Provide the (X, Y) coordinate of the cell's center where the given text is located.  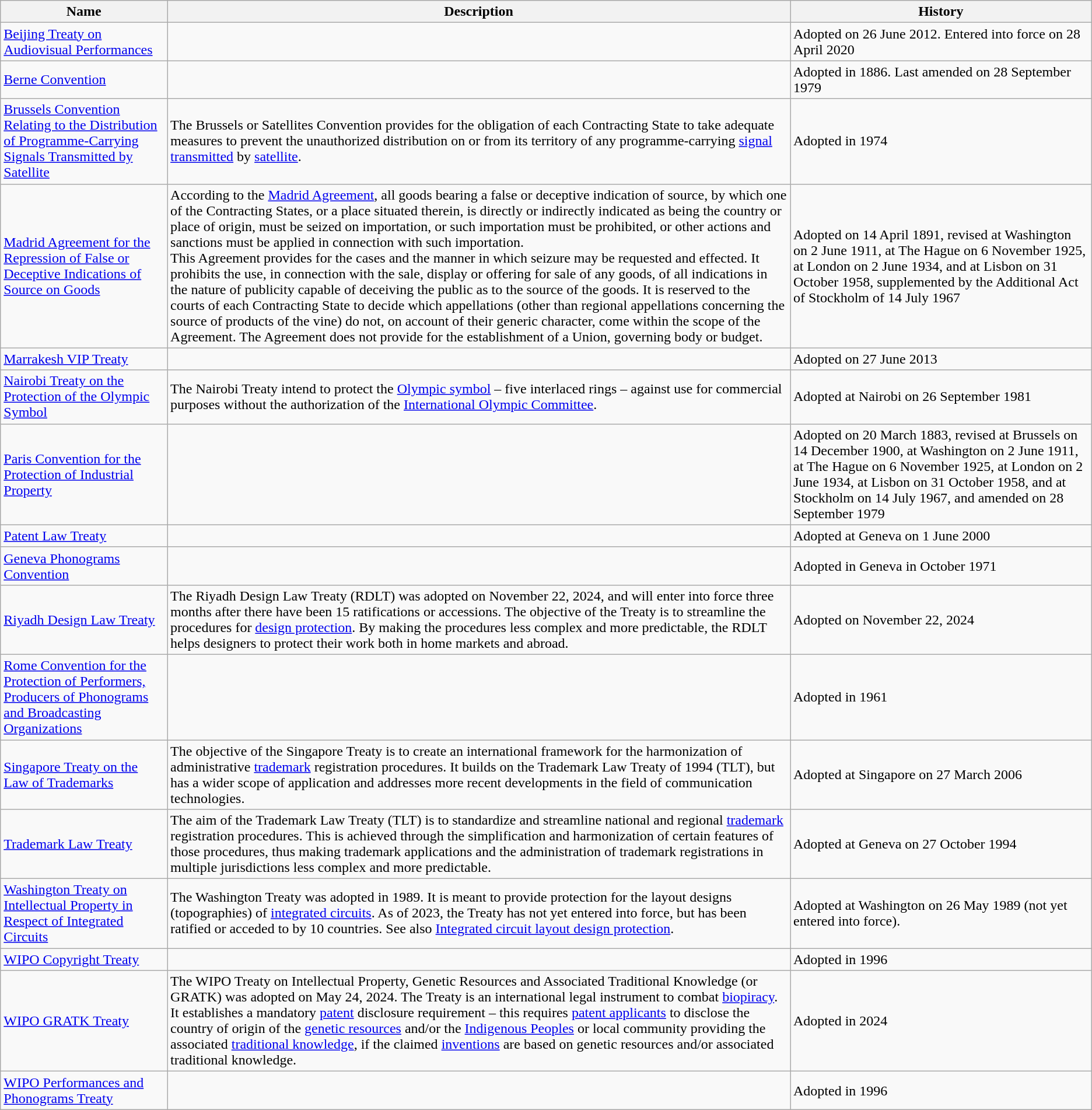
Adopted at Washington on 26 May 1989 (not yet entered into force). (940, 914)
Trademark Law Treaty (84, 844)
Geneva Phonograms Convention (84, 566)
Adopted on November 22, 2024 (940, 620)
Riyadh Design Law Treaty (84, 620)
Brussels Convention Relating to the Distribution of Programme-Carrying Signals Transmitted by Satellite (84, 141)
Description (479, 12)
Washington Treaty on Intellectual Property in Respect of Integrated Circuits (84, 914)
Adopted at Singapore on 27 March 2006 (940, 775)
WIPO GRATK Treaty (84, 1021)
Adopted at Geneva on 1 June 2000 (940, 536)
Adopted on 26 June 2012. Entered into force on 28 April 2020 (940, 42)
Marrakesh VIP Treaty (84, 359)
History (940, 12)
Patent Law Treaty (84, 536)
Adopted in 1886. Last amended on 28 September 1979 (940, 79)
Adopted in Geneva in October 1971 (940, 566)
Adopted at Nairobi on 26 September 1981 (940, 397)
Beijing Treaty on Audiovisual Performances (84, 42)
Madrid Agreement for the Repression of False or Deceptive Indications of Source on Goods (84, 266)
Adopted at Geneva on 27 October 1994 (940, 844)
Adopted in 1974 (940, 141)
WIPO Performances and Phonograms Treaty (84, 1090)
Singapore Treaty on the Law of Trademarks (84, 775)
Adopted in 1961 (940, 697)
Name (84, 12)
Rome Convention for the Protection of Performers, Producers of Phonograms and Broadcasting Organizations (84, 697)
WIPO Copyright Treaty (84, 959)
Adopted in 2024 (940, 1021)
Berne Convention (84, 79)
Paris Convention for the Protection of Industrial Property (84, 474)
Nairobi Treaty on the Protection of the Olympic Symbol (84, 397)
Adopted on 27 June 2013 (940, 359)
